Scan for the cell matching the given text and deliver its [x, y] coordinate at center. 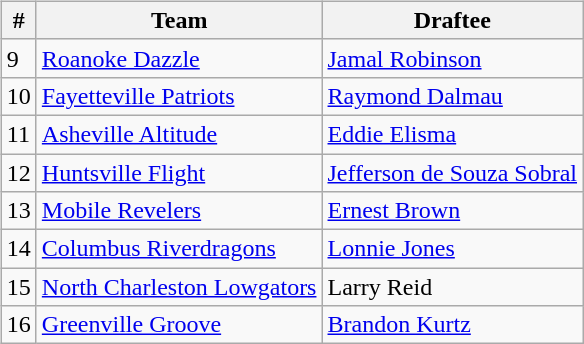
Jefferson de Souza Sobral [452, 173]
Team [179, 20]
Ernest Brown [452, 211]
12 [18, 173]
Draftee [452, 20]
Columbus Riverdragons [179, 249]
# [18, 20]
Raymond Dalmau [452, 96]
13 [18, 211]
Lonnie Jones [452, 249]
Brandon Kurtz [452, 325]
Larry Reid [452, 287]
North Charleston Lowgators [179, 287]
Mobile Revelers [179, 211]
Fayetteville Patriots [179, 96]
14 [18, 249]
Roanoke Dazzle [179, 58]
15 [18, 287]
Greenville Groove [179, 325]
11 [18, 134]
Jamal Robinson [452, 58]
Huntsville Flight [179, 173]
9 [18, 58]
Asheville Altitude [179, 134]
Eddie Elisma [452, 134]
10 [18, 96]
16 [18, 325]
